Provide the (x, y) coordinate of the cell's center where the given text is located.  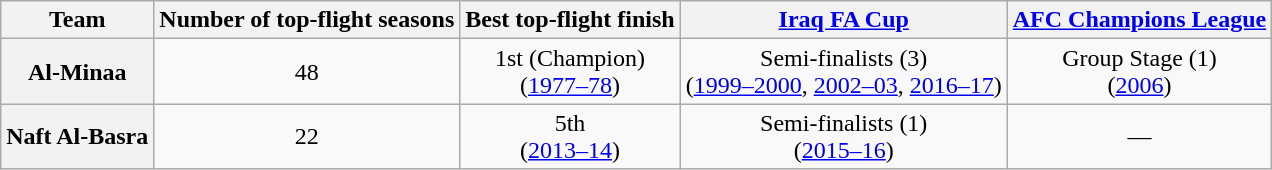
Number of top-flight seasons (307, 20)
48 (307, 72)
Semi-finalists (1)(2015–16) (844, 136)
1st (Champion)(1977–78) (570, 72)
Naft Al-Basra (78, 136)
Team (78, 20)
Iraq FA Cup (844, 20)
Group Stage (1)(2006) (1139, 72)
22 (307, 136)
5th(2013–14) (570, 136)
Best top-flight finish (570, 20)
AFC Champions League (1139, 20)
Al-Minaa (78, 72)
Semi-finalists (3)(1999–2000, 2002–03, 2016–17) (844, 72)
— (1139, 136)
